Identify which cell holds the provided text, then report its (X, Y) central coordinate. 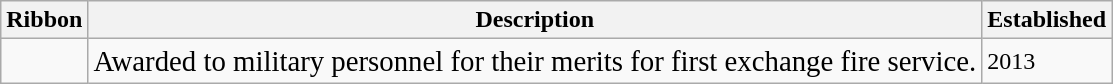
Ribbon (44, 20)
Awarded to military personnel for their merits for first exchange fire service. (535, 61)
2013 (1047, 61)
Description (535, 20)
Established (1047, 20)
